Determine the (X, Y) coordinate at the center of the cell enclosing the given text.  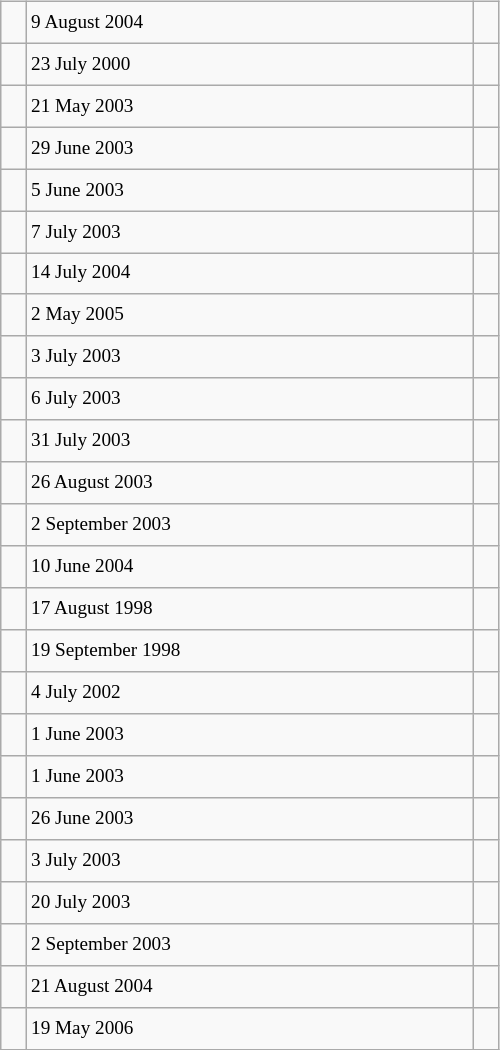
26 June 2003 (249, 819)
7 July 2003 (249, 232)
9 August 2004 (249, 22)
14 July 2004 (249, 274)
19 May 2006 (249, 1028)
6 July 2003 (249, 399)
23 July 2000 (249, 64)
20 July 2003 (249, 902)
2 May 2005 (249, 315)
26 August 2003 (249, 483)
5 June 2003 (249, 190)
31 July 2003 (249, 441)
29 June 2003 (249, 148)
21 May 2003 (249, 106)
19 September 1998 (249, 651)
17 August 1998 (249, 609)
4 July 2002 (249, 693)
21 August 2004 (249, 986)
10 June 2004 (249, 567)
